Capture the cell that displays the provided text and extract its [x, y] central coordinate. 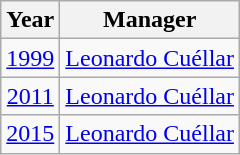
Manager [150, 20]
Year [30, 20]
2015 [30, 134]
1999 [30, 58]
2011 [30, 96]
